Search for the cell housing the specified text and yield its [X, Y] center coordinate. 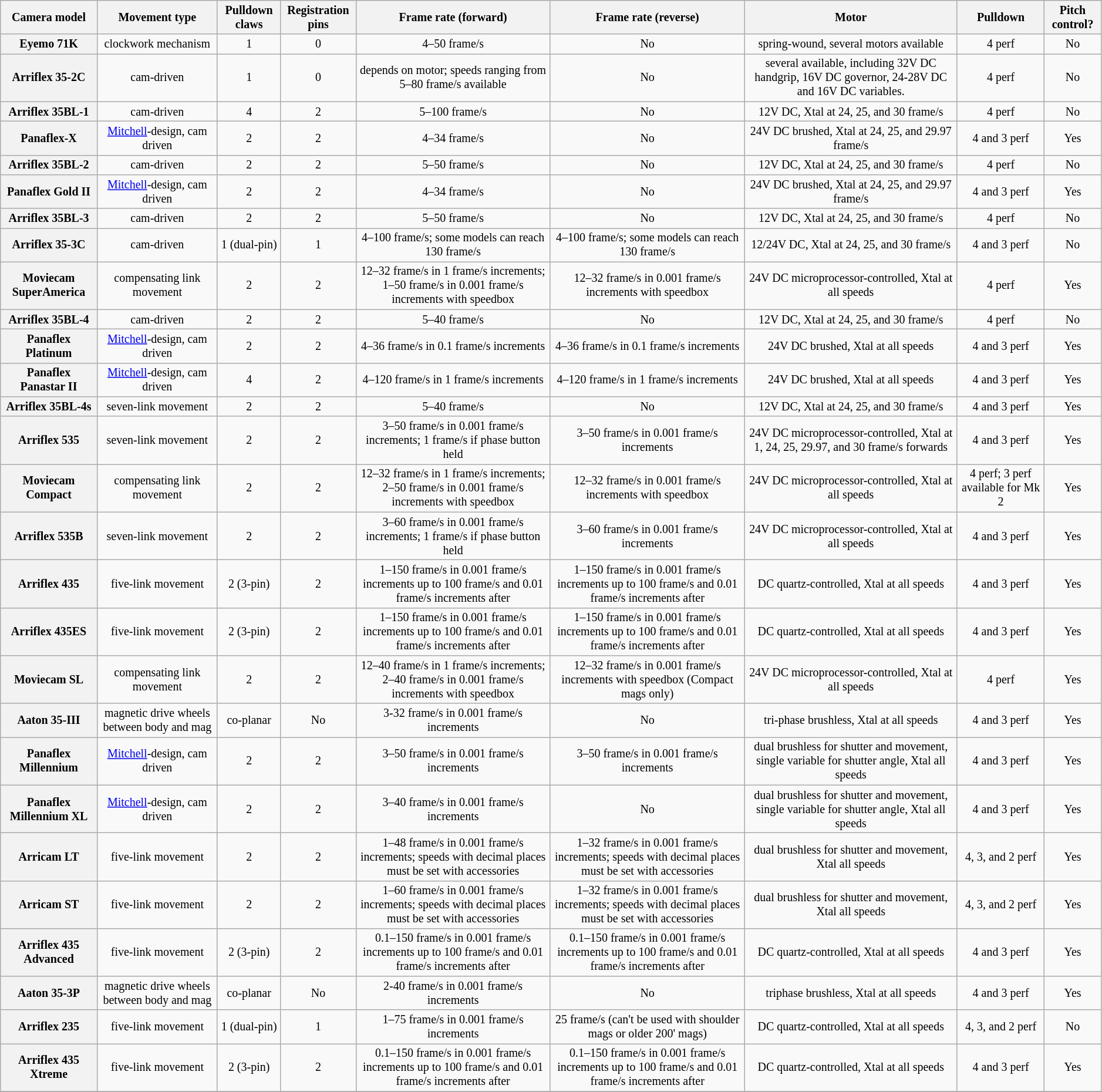
12–32 frame/s in 1 frame/s increments; 2–50 frame/s in 0.001 frame/s increments with speedbox [453, 488]
12–32 frame/s in 0.001 frame/s increments with speedbox (Compact mags only) [647, 680]
Arriflex 35-3C [49, 245]
spring-wound, several motors available [851, 45]
1–60 frame/s in 0.001 frame/s increments; speeds with decimal places must be set with accessories [453, 904]
3–60 frame/s in 0.001 frame/s increments [647, 537]
Arriflex 35BL-1 [49, 112]
depends on motor; speeds ranging from 5–80 frame/s available [453, 77]
Arriflex 435ES [49, 632]
Frame rate (forward) [453, 18]
Moviecam Compact [49, 488]
clockwork mechanism [157, 45]
Panaflex-X [49, 139]
Panaflex Panastar II [49, 380]
5–100 frame/s [453, 112]
1–75 frame/s in 0.001 frame/s increments [453, 1027]
Arriflex 35BL-3 [49, 218]
Arriflex 235 [49, 1027]
Arricam LT [49, 857]
Arriflex 435 [49, 584]
Arriflex 35-2C [49, 77]
tri-phase brushless, Xtal at all speeds [851, 720]
Panaflex Millennium XL [49, 809]
3-32 frame/s in 0.001 frame/s increments [453, 720]
12/24V DC, Xtal at 24, 25, and 30 frame/s [851, 245]
4 perf; 3 perf available for Mk 2 [1000, 488]
triphase brushless, Xtal at all speeds [851, 993]
Panaflex Platinum [49, 346]
Arriflex 35BL-2 [49, 164]
Frame rate (reverse) [647, 18]
Motor [851, 18]
3–40 frame/s in 0.001 frame/s increments [453, 809]
Arriflex 535 [49, 440]
Moviecam SuperAmerica [49, 285]
1–48 frame/s in 0.001 frame/s increments; speeds with decimal places must be set with accessories [453, 857]
Arriflex 435 Advanced [49, 952]
several available, including 32V DC handgrip, 16V DC governor, 24-28V DC and 16V DC variables. [851, 77]
Aaton 35-3P [49, 993]
12–32 frame/s in 1 frame/s increments; 1–50 frame/s in 0.001 frame/s increments with speedbox [453, 285]
Pitch control? [1073, 18]
Movement type [157, 18]
4–50 frame/s [453, 45]
Pulldown [1000, 18]
Arriflex 435 Xtreme [49, 1067]
Aaton 35-III [49, 720]
24V DC microprocessor-controlled, Xtal at 1, 24, 25, 29.97, and 30 frame/s forwards [851, 440]
25 frame/s (can't be used with shoulder mags or older 200' mags) [647, 1027]
Eyemo 71K [49, 45]
Moviecam SL [49, 680]
Arriflex 535B [49, 537]
Camera model [49, 18]
Arriflex 35BL-4s [49, 406]
Panaflex Millennium [49, 761]
Arriflex 35BL-4 [49, 319]
2-40 frame/s in 0.001 frame/s increments [453, 993]
Registration pins [318, 18]
12–40 frame/s in 1 frame/s increments; 2–40 frame/s in 0.001 frame/s increments with speedbox [453, 680]
Panaflex Gold II [49, 191]
Pulldown claws [249, 18]
3–50 frame/s in 0.001 frame/s increments; 1 frame/s if phase button held [453, 440]
Arricam ST [49, 904]
3–60 frame/s in 0.001 frame/s increments; 1 frame/s if phase button held [453, 537]
